Pinpoint the cell where the given text exists, returning its [x, y] midpoint coordinate. 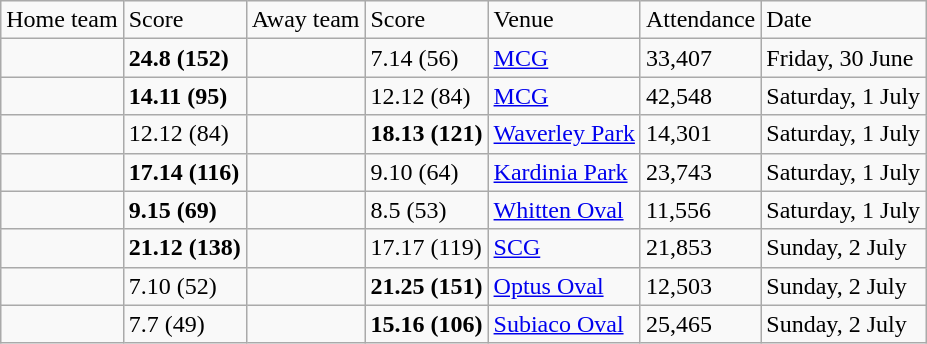
8.5 (53) [426, 210]
17.14 (116) [184, 172]
21,853 [700, 248]
7.7 (49) [184, 324]
14,301 [700, 134]
Optus Oval [564, 286]
Friday, 30 June [844, 58]
9.15 (69) [184, 210]
23,743 [700, 172]
Attendance [700, 20]
7.10 (52) [184, 286]
21.25 (151) [426, 286]
25,465 [700, 324]
Date [844, 20]
7.14 (56) [426, 58]
14.11 (95) [184, 96]
SCG [564, 248]
24.8 (152) [184, 58]
33,407 [700, 58]
11,556 [700, 210]
9.10 (64) [426, 172]
Home team [62, 20]
15.16 (106) [426, 324]
17.17 (119) [426, 248]
18.13 (121) [426, 134]
Whitten Oval [564, 210]
12,503 [700, 286]
Subiaco Oval [564, 324]
42,548 [700, 96]
Kardinia Park [564, 172]
Venue [564, 20]
21.12 (138) [184, 248]
Away team [306, 20]
Waverley Park [564, 134]
